Scan for the cell matching the given text and deliver its [x, y] coordinate at center. 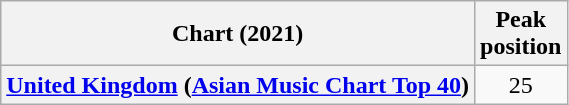
Peakposition [521, 34]
United Kingdom (Asian Music Chart Top 40) [238, 85]
25 [521, 85]
Chart (2021) [238, 34]
